Detect which cell encompasses the target text, then output its [x, y] center coordinate. 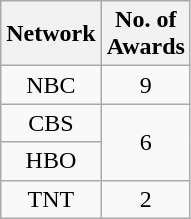
9 [146, 85]
6 [146, 142]
NBC [51, 85]
No. ofAwards [146, 34]
CBS [51, 123]
2 [146, 199]
Network [51, 34]
TNT [51, 199]
HBO [51, 161]
